Detect which cell encompasses the target text, then output its [X, Y] center coordinate. 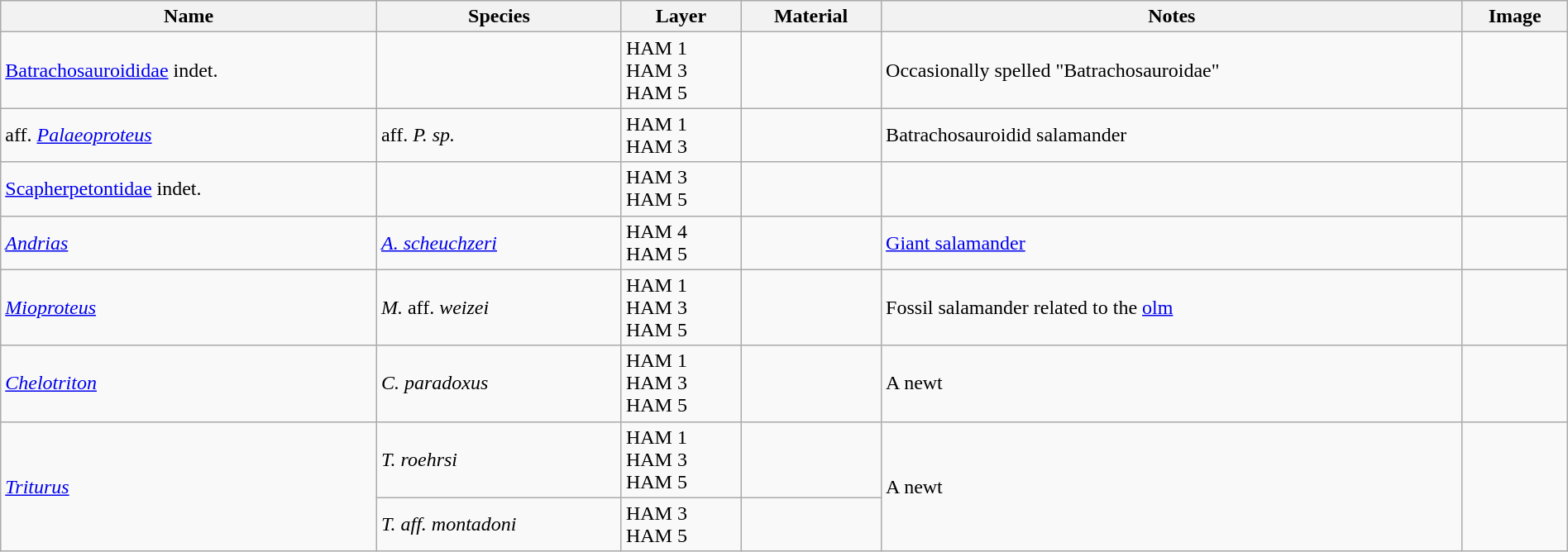
C. paradoxus [499, 383]
T. roehrsi [499, 459]
Batrachosauroidid salamander [1172, 136]
Mioproteus [189, 307]
Name [189, 17]
T. aff. montadoni [499, 524]
M. aff. weizei [499, 307]
Fossil salamander related to the olm [1172, 307]
aff. Palaeoproteus [189, 136]
Image [1515, 17]
Andrias [189, 243]
Chelotriton [189, 383]
HAM 4HAM 5 [681, 243]
Material [811, 17]
A. scheuchzeri [499, 243]
Occasionally spelled "Batrachosauroidae" [1172, 70]
Triturus [189, 486]
Giant salamander [1172, 243]
Layer [681, 17]
Batrachosauroididae indet. [189, 70]
Scapherpetontidae indet. [189, 188]
Species [499, 17]
aff. P. sp. [499, 136]
Notes [1172, 17]
HAM 1HAM 3 [681, 136]
